Output the (X, Y) coordinate of the center of the cell containing the given text.  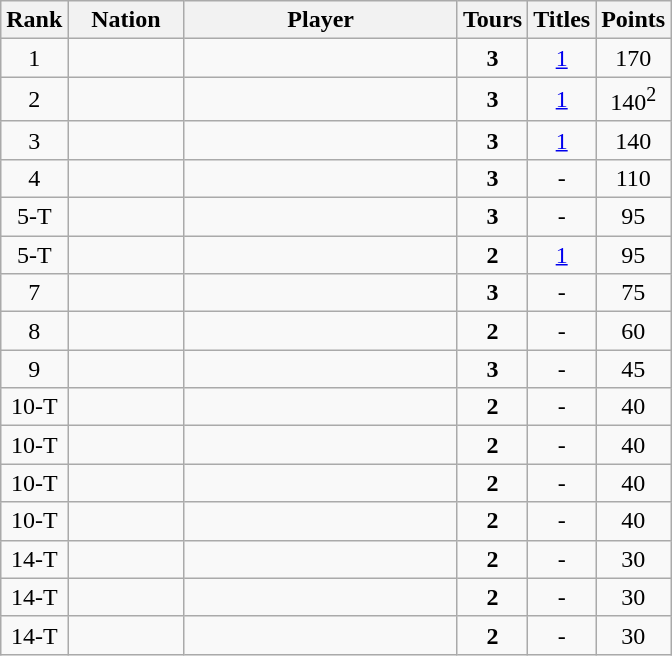
60 (634, 331)
110 (634, 178)
140 (634, 140)
Rank (34, 20)
Titles (562, 20)
45 (634, 369)
9 (34, 369)
Tours (492, 20)
Player (321, 20)
75 (634, 293)
1402 (634, 100)
Points (634, 20)
8 (34, 331)
4 (34, 178)
170 (634, 58)
Nation (126, 20)
7 (34, 293)
